Provide the (x, y) coordinate of the cell's center where the given text is located.  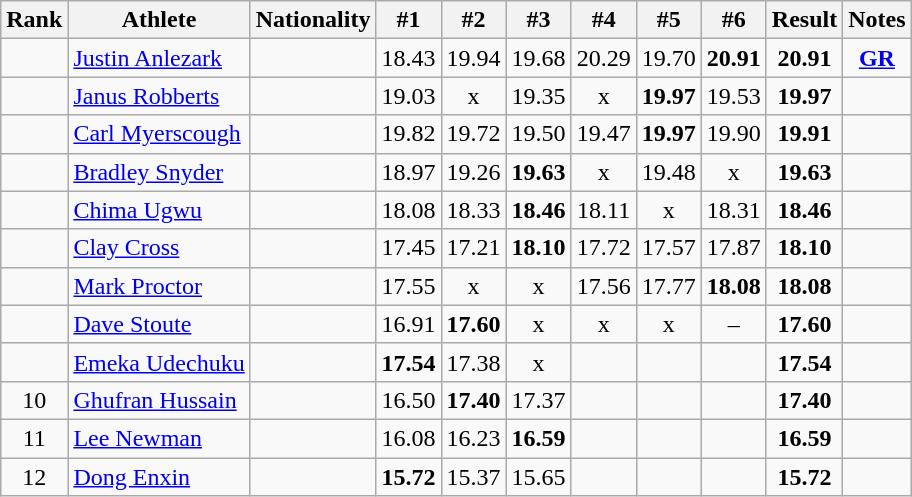
#2 (474, 20)
17.72 (604, 248)
17.56 (604, 286)
18.31 (734, 210)
GR (877, 58)
19.68 (538, 58)
16.23 (474, 438)
17.37 (538, 400)
– (734, 324)
#1 (408, 20)
19.90 (734, 134)
19.03 (408, 96)
Result (804, 20)
17.77 (668, 286)
#5 (668, 20)
16.50 (408, 400)
17.57 (668, 248)
Bradley Snyder (159, 172)
Carl Myerscough (159, 134)
Dong Enxin (159, 477)
17.55 (408, 286)
Chima Ugwu (159, 210)
17.87 (734, 248)
18.43 (408, 58)
17.21 (474, 248)
19.47 (604, 134)
12 (34, 477)
17.38 (474, 362)
Notes (877, 20)
19.35 (538, 96)
Nationality (313, 20)
Mark Proctor (159, 286)
19.26 (474, 172)
19.91 (804, 134)
18.11 (604, 210)
19.82 (408, 134)
#4 (604, 20)
18.97 (408, 172)
Emeka Udechuku (159, 362)
16.08 (408, 438)
#6 (734, 20)
Athlete (159, 20)
Rank (34, 20)
15.37 (474, 477)
19.72 (474, 134)
#3 (538, 20)
Janus Robberts (159, 96)
19.94 (474, 58)
Lee Newman (159, 438)
10 (34, 400)
15.65 (538, 477)
19.53 (734, 96)
Justin Anlezark (159, 58)
Dave Stoute (159, 324)
Clay Cross (159, 248)
19.50 (538, 134)
20.29 (604, 58)
18.33 (474, 210)
17.45 (408, 248)
19.48 (668, 172)
11 (34, 438)
Ghufran Hussain (159, 400)
16.91 (408, 324)
19.70 (668, 58)
